Capture the cell that displays the provided text and extract its (x, y) central coordinate. 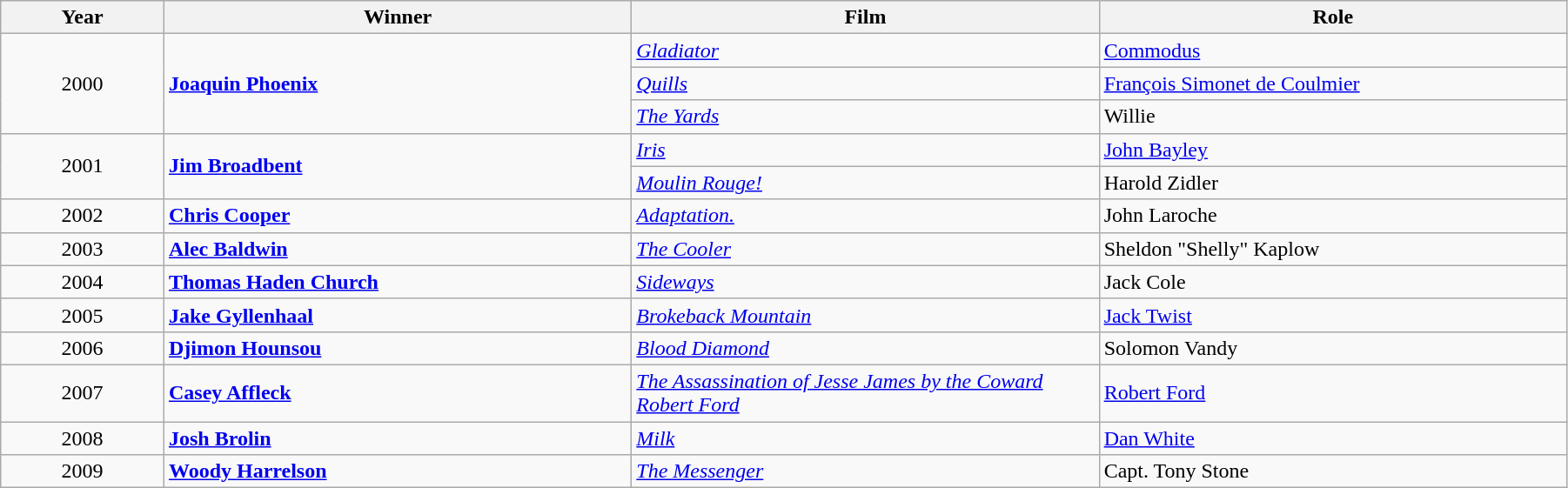
Robert Ford (1333, 393)
Adaptation. (865, 216)
Commodus (1333, 50)
The Assassination of Jesse James by the Coward Robert Ford (865, 393)
2000 (83, 84)
Joaquin Phoenix (397, 84)
Moulin Rouge! (865, 183)
Sheldon "Shelly" Kaplow (1333, 249)
2006 (83, 348)
Film (865, 17)
Jake Gyllenhaal (397, 315)
Winner (397, 17)
2004 (83, 282)
Alec Baldwin (397, 249)
John Bayley (1333, 150)
Sideways (865, 282)
2009 (83, 471)
Role (1333, 17)
Blood Diamond (865, 348)
The Messenger (865, 471)
Josh Brolin (397, 438)
Djimon Hounsou (397, 348)
Year (83, 17)
The Yards (865, 117)
2002 (83, 216)
François Simonet de Coulmier (1333, 84)
Dan White (1333, 438)
2007 (83, 393)
Jack Cole (1333, 282)
John Laroche (1333, 216)
Woody Harrelson (397, 471)
Solomon Vandy (1333, 348)
Chris Cooper (397, 216)
Iris (865, 150)
Thomas Haden Church (397, 282)
2003 (83, 249)
The Cooler (865, 249)
Quills (865, 84)
Harold Zidler (1333, 183)
Brokeback Mountain (865, 315)
2005 (83, 315)
Jack Twist (1333, 315)
2008 (83, 438)
Willie (1333, 117)
2001 (83, 166)
Casey Affleck (397, 393)
Jim Broadbent (397, 166)
Milk (865, 438)
Gladiator (865, 50)
Capt. Tony Stone (1333, 471)
